Locate the cell with the specified text and output its [x, y] center coordinate. 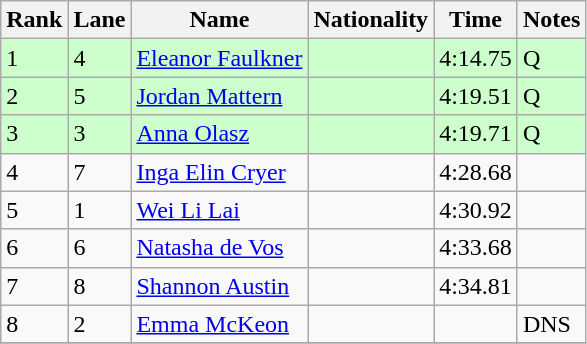
Inga Elin Cryer [220, 172]
4:14.75 [476, 58]
Anna Olasz [220, 134]
Rank [34, 20]
4:33.68 [476, 248]
Shannon Austin [220, 286]
Jordan Mattern [220, 96]
Name [220, 20]
Lane [100, 20]
Notes [551, 20]
Wei Li Lai [220, 210]
4:30.92 [476, 210]
4:34.81 [476, 286]
DNS [551, 324]
Nationality [371, 20]
4:19.71 [476, 134]
Emma McKeon [220, 324]
Time [476, 20]
Natasha de Vos [220, 248]
Eleanor Faulkner [220, 58]
4:28.68 [476, 172]
4:19.51 [476, 96]
